Locate the cell with the specified text and output its [X, Y] center coordinate. 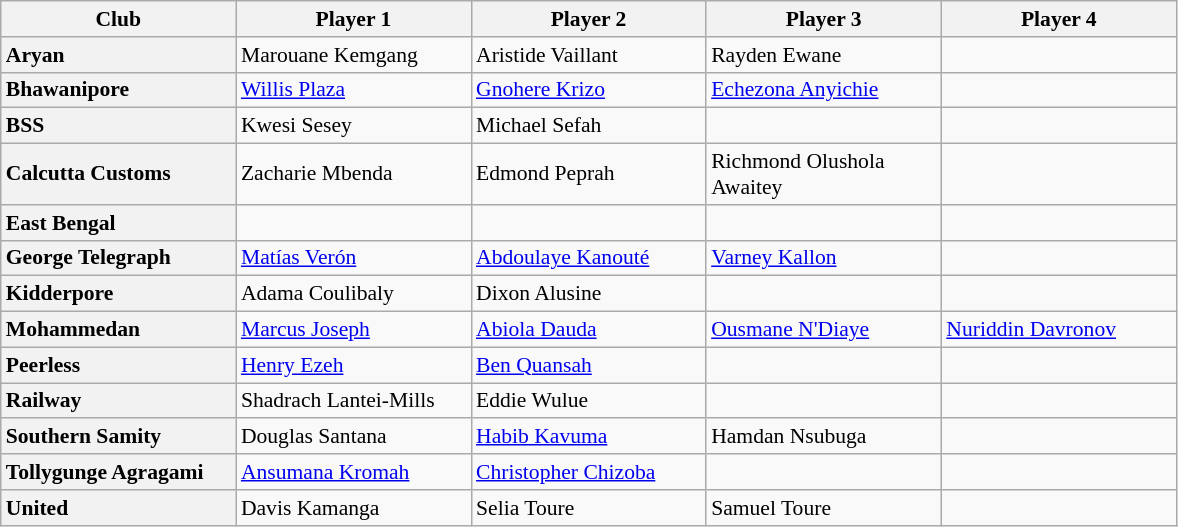
Rayden Ewane [824, 55]
Samuel Toure [824, 508]
Southern Samity [118, 437]
Marcus Joseph [354, 330]
Edmond Peprah [588, 174]
Davis Kamanga [354, 508]
Eddie Wulue [588, 401]
Varney Kallon [824, 258]
Henry Ezeh [354, 365]
East Bengal [118, 223]
Gnohere Krizo [588, 90]
Marouane Kemgang [354, 55]
Ben Quansah [588, 365]
Player 1 [354, 19]
Kidderpore [118, 294]
Player 4 [1058, 19]
Willis Plaza [354, 90]
Player 3 [824, 19]
Matías Verón [354, 258]
Shadrach Lantei-Mills [354, 401]
BSS [118, 126]
Calcutta Customs [118, 174]
United [118, 508]
Club [118, 19]
Aristide Vaillant [588, 55]
Dixon Alusine [588, 294]
Douglas Santana [354, 437]
Aryan [118, 55]
Echezona Anyichie [824, 90]
Bhawanipore [118, 90]
George Telegraph [118, 258]
Nuriddin Davronov [1058, 330]
Player 2 [588, 19]
Tollygunge Agragami [118, 472]
Railway [118, 401]
Abdoulaye Kanouté [588, 258]
Selia Toure [588, 508]
Zacharie Mbenda [354, 174]
Mohammedan [118, 330]
Peerless [118, 365]
Abiola Dauda [588, 330]
Adama Coulibaly [354, 294]
Kwesi Sesey [354, 126]
Habib Kavuma [588, 437]
Michael Sefah [588, 126]
Christopher Chizoba [588, 472]
Ansumana Kromah [354, 472]
Ousmane N'Diaye [824, 330]
Hamdan Nsubuga [824, 437]
Richmond Olushola Awaitey [824, 174]
